Scan for the cell matching the given text and deliver its (X, Y) coordinate at center. 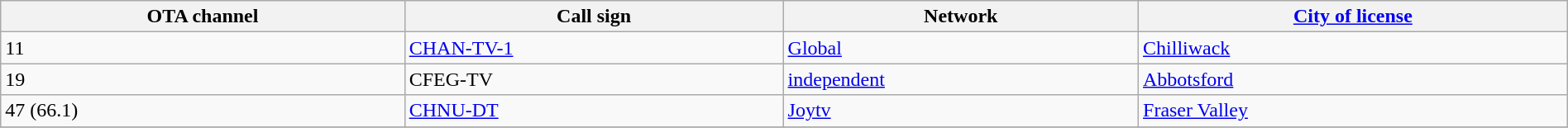
CHAN-TV-1 (594, 48)
Call sign (594, 17)
Global (961, 48)
independent (961, 79)
19 (203, 79)
Network (961, 17)
Fraser Valley (1353, 111)
11 (203, 48)
Abbotsford (1353, 79)
47 (66.1) (203, 111)
Joytv (961, 111)
CHNU-DT (594, 111)
Chilliwack (1353, 48)
CFEG-TV (594, 79)
City of license (1353, 17)
OTA channel (203, 17)
